Locate the cell with the specified text and output its (x, y) center coordinate. 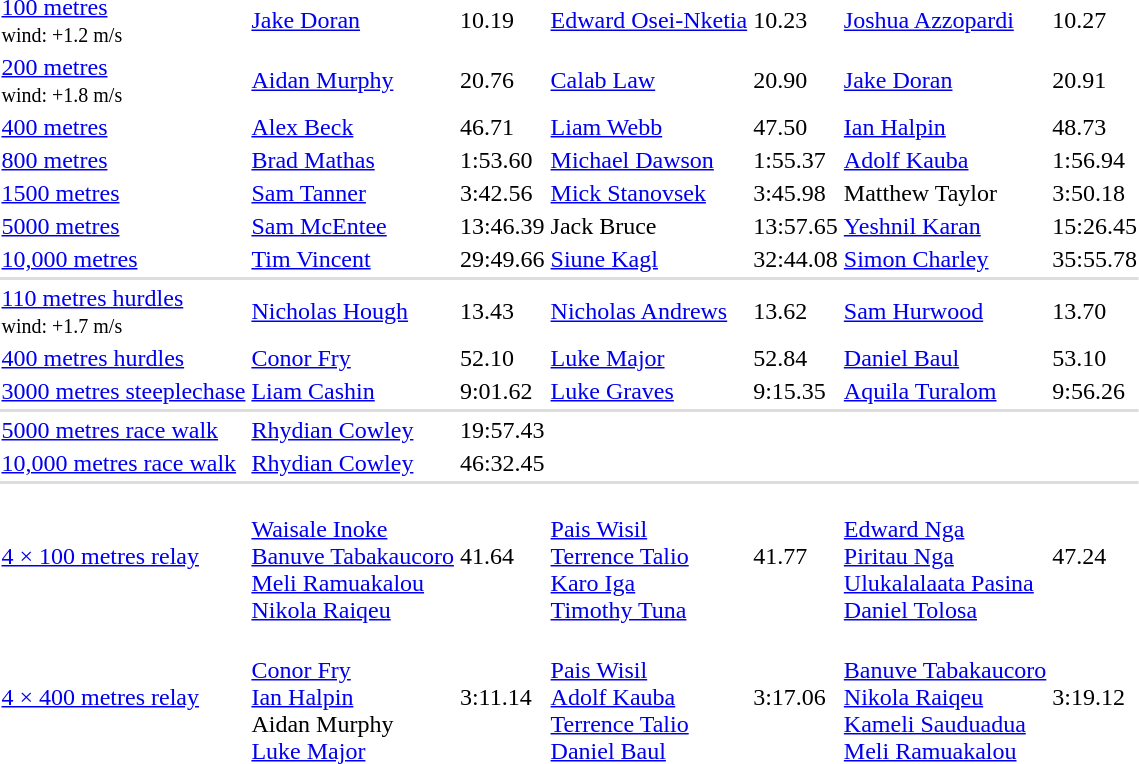
Alex Beck (352, 127)
35:55.78 (1095, 259)
400 metres (124, 127)
Jack Bruce (649, 226)
10,000 metres (124, 259)
20.76 (502, 80)
3:45.98 (796, 193)
3:50.18 (1095, 193)
13:57.65 (796, 226)
Edward NgaPiritau NgaUlukalalaata PasinaDaniel Tolosa (944, 556)
9:15.35 (796, 391)
13.43 (502, 312)
29:49.66 (502, 259)
20.90 (796, 80)
Brad Mathas (352, 160)
Daniel Baul (944, 358)
Sam Hurwood (944, 312)
52.84 (796, 358)
41.77 (796, 556)
5000 metres race walk (124, 430)
Siune Kagl (649, 259)
13.70 (1095, 312)
Pais WisilTerrence TalioKaro IgaTimothy Tuna (649, 556)
Sam McEntee (352, 226)
3:42.56 (502, 193)
1:56.94 (1095, 160)
9:01.62 (502, 391)
Liam Webb (649, 127)
Aquila Turalom (944, 391)
1:53.60 (502, 160)
Matthew Taylor (944, 193)
52.10 (502, 358)
47.24 (1095, 556)
800 metres (124, 160)
Waisale InokeBanuve TabakaucoroMeli RamuakalouNikola Raiqeu (352, 556)
46:32.45 (502, 463)
4 × 100 metres relay (124, 556)
400 metres hurdles (124, 358)
46.71 (502, 127)
15:26.45 (1095, 226)
32:44.08 (796, 259)
Simon Charley (944, 259)
53.10 (1095, 358)
10,000 metres race walk (124, 463)
Nicholas Andrews (649, 312)
13.62 (796, 312)
1:55.37 (796, 160)
1500 metres (124, 193)
48.73 (1095, 127)
Nicholas Hough (352, 312)
Jake Doran (944, 80)
47.50 (796, 127)
Luke Graves (649, 391)
13:46.39 (502, 226)
20.91 (1095, 80)
Ian Halpin (944, 127)
110 metres hurdleswind: +1.7 m/s (124, 312)
200 metreswind: +1.8 m/s (124, 80)
Adolf Kauba (944, 160)
Sam Tanner (352, 193)
9:56.26 (1095, 391)
Liam Cashin (352, 391)
Conor Fry (352, 358)
5000 metres (124, 226)
Calab Law (649, 80)
Yeshnil Karan (944, 226)
Aidan Murphy (352, 80)
3000 metres steeplechase (124, 391)
Michael Dawson (649, 160)
Luke Major (649, 358)
41.64 (502, 556)
Mick Stanovsek (649, 193)
19:57.43 (502, 430)
Tim Vincent (352, 259)
